Extract the [X, Y] coordinate from the center of the cell holding the provided text.  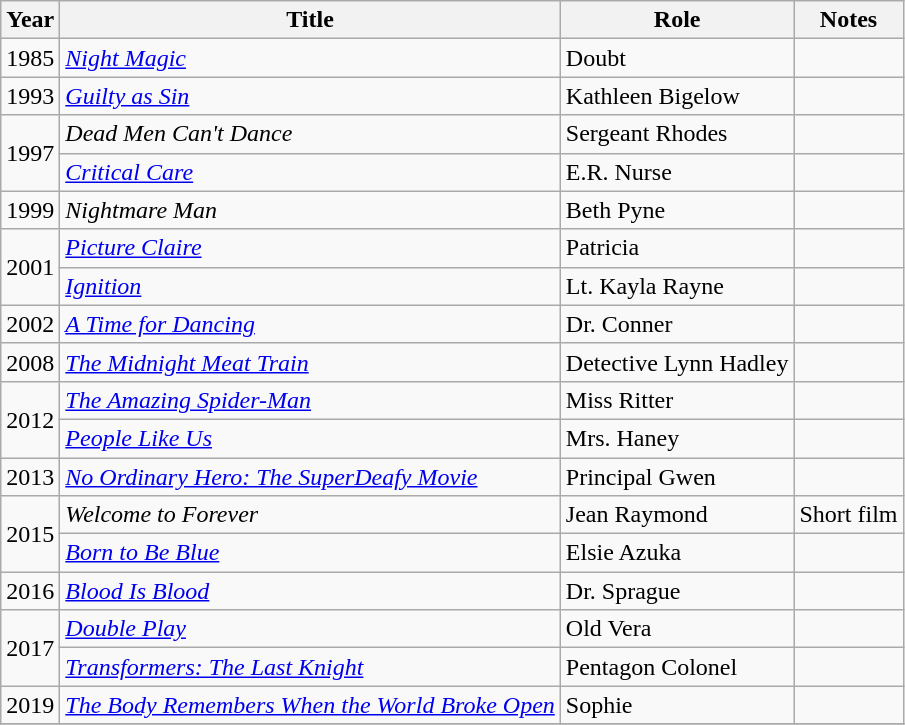
1985 [30, 58]
2016 [30, 591]
Double Play [310, 629]
Detective Lynn Hadley [677, 362]
Ignition [310, 286]
Welcome to Forever [310, 515]
Dead Men Can't Dance [310, 134]
Sophie [677, 705]
Role [677, 20]
1997 [30, 153]
Elsie Azuka [677, 553]
Born to Be Blue [310, 553]
Transformers: The Last Knight [310, 667]
No Ordinary Hero: The SuperDeafy Movie [310, 477]
Critical Care [310, 172]
People Like Us [310, 438]
2008 [30, 362]
Title [310, 20]
Lt. Kayla Rayne [677, 286]
E.R. Nurse [677, 172]
Nightmare Man [310, 210]
Patricia [677, 248]
2001 [30, 267]
Beth Pyne [677, 210]
Guilty as Sin [310, 96]
The Amazing Spider-Man [310, 400]
Doubt [677, 58]
Mrs. Haney [677, 438]
2015 [30, 534]
2019 [30, 705]
Principal Gwen [677, 477]
2012 [30, 419]
2017 [30, 648]
Dr. Sprague [677, 591]
The Midnight Meat Train [310, 362]
Kathleen Bigelow [677, 96]
2013 [30, 477]
1999 [30, 210]
Sergeant Rhodes [677, 134]
Blood Is Blood [310, 591]
Dr. Conner [677, 324]
Miss Ritter [677, 400]
Night Magic [310, 58]
Short film [848, 515]
A Time for Dancing [310, 324]
Jean Raymond [677, 515]
The Body Remembers When the World Broke Open [310, 705]
2002 [30, 324]
Year [30, 20]
Notes [848, 20]
Pentagon Colonel [677, 667]
Picture Claire [310, 248]
1993 [30, 96]
Old Vera [677, 629]
